Find where the given text appears and provide that cell's center as [x, y] coordinate. 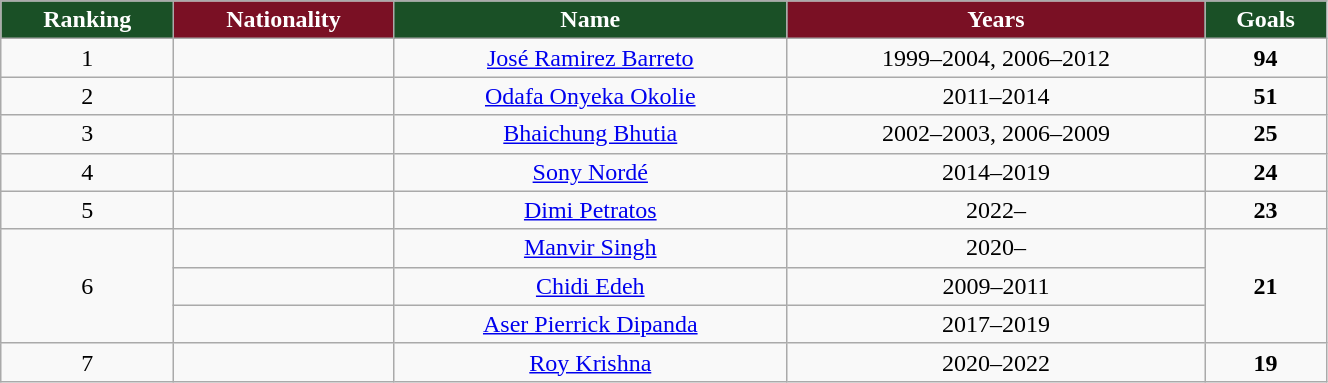
Ranking [88, 20]
6 [88, 286]
Bhaichung Bhutia [590, 134]
51 [1266, 96]
Dimi Petratos [590, 210]
4 [88, 172]
94 [1266, 58]
7 [88, 362]
25 [1266, 134]
5 [88, 210]
Sony Nordé [590, 172]
2011–2014 [996, 96]
2014–2019 [996, 172]
Manvir Singh [590, 248]
Roy Krishna [590, 362]
José Ramirez Barreto [590, 58]
23 [1266, 210]
Chidi Edeh [590, 286]
21 [1266, 286]
2022– [996, 210]
Nationality [284, 20]
3 [88, 134]
2 [88, 96]
Name [590, 20]
19 [1266, 362]
2020–2022 [996, 362]
Odafa Onyeka Okolie [590, 96]
24 [1266, 172]
2020– [996, 248]
1 [88, 58]
2017–2019 [996, 324]
1999–2004, 2006–2012 [996, 58]
Goals [1266, 20]
2002–2003, 2006–2009 [996, 134]
Aser Pierrick Dipanda [590, 324]
2009–2011 [996, 286]
Years [996, 20]
